Pinpoint the cell where the given text exists, returning its (x, y) midpoint coordinate. 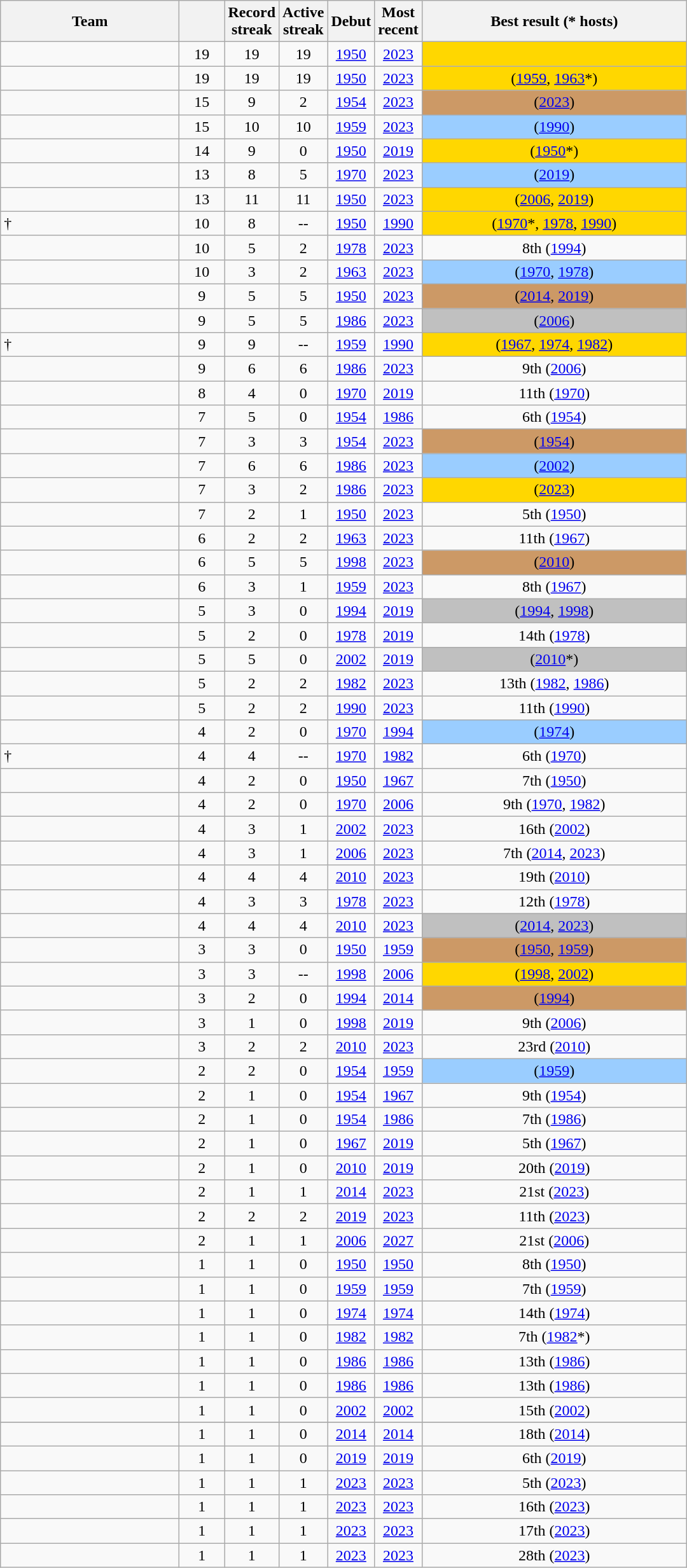
6th (1970) (554, 756)
14th (1978) (554, 635)
11th (1970) (554, 393)
(1974) (554, 732)
(1994, 1998) (554, 611)
Debut (351, 22)
7th (1982*) (554, 1337)
15th (2002) (554, 1410)
Most recent (398, 22)
8th (1967) (554, 586)
(1967, 1974, 1982) (554, 345)
(2019) (554, 175)
Best result (* hosts) (554, 22)
(1954) (554, 441)
(1990) (554, 127)
(2014, 2019) (554, 296)
11th (1990) (554, 708)
(1950, 1959) (554, 950)
7th (1950) (554, 781)
5th (2023) (554, 1483)
18th (2014) (554, 1434)
7th (1959) (554, 1289)
(1950*) (554, 151)
(1994) (554, 998)
14 (202, 151)
8th (1994) (554, 247)
Team (90, 22)
(2006, 2019) (554, 199)
(2010) (554, 562)
8th (1950) (554, 1265)
23rd (2010) (554, 1046)
14th (1974) (554, 1313)
21st (2006) (554, 1240)
(2006) (554, 320)
2027 (398, 1240)
5th (1967) (554, 1144)
9th (1970, 1982) (554, 805)
(2014, 2023) (554, 926)
11th (2023) (554, 1216)
Recordstreak (252, 22)
(1970, 1978) (554, 272)
21st (2023) (554, 1192)
20th (2019) (554, 1168)
(1970*, 1978, 1990) (554, 223)
12th (1978) (554, 901)
(2002) (554, 466)
16th (2023) (554, 1507)
28th (2023) (554, 1555)
(1998, 2002) (554, 974)
5th (1950) (554, 514)
19th (2010) (554, 877)
7th (2014, 2023) (554, 853)
9th (1954) (554, 1095)
7th (1986) (554, 1120)
(2010*) (554, 659)
6th (2019) (554, 1458)
(1959, 1963*) (554, 78)
16th (2002) (554, 829)
6th (1954) (554, 417)
17th (2023) (554, 1531)
Activestreak (303, 22)
(1959) (554, 1071)
13th (1982, 1986) (554, 683)
11th (1967) (554, 538)
